From the cell containing the given text, extract its center point as [X, Y] coordinate. 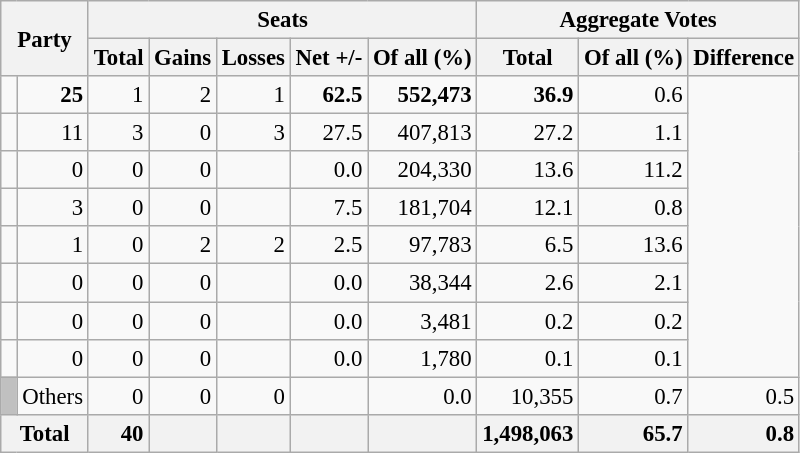
65.7 [634, 433]
27.5 [328, 133]
Others [52, 396]
38,344 [422, 283]
204,330 [422, 170]
62.5 [328, 95]
27.2 [528, 133]
11 [52, 133]
Net +/- [328, 58]
40 [118, 433]
Seats [282, 20]
Gains [183, 58]
Aggregate Votes [638, 20]
0.5 [744, 396]
0.7 [634, 396]
2.5 [328, 245]
3,481 [422, 321]
2.1 [634, 283]
Party [45, 38]
25 [52, 95]
552,473 [422, 95]
181,704 [422, 208]
1,780 [422, 358]
2.6 [528, 283]
1.1 [634, 133]
10,355 [528, 396]
1,498,063 [528, 433]
6.5 [528, 245]
7.5 [328, 208]
407,813 [422, 133]
12.1 [528, 208]
36.9 [528, 95]
97,783 [422, 245]
11.2 [634, 170]
Losses [253, 58]
0.6 [634, 95]
Difference [744, 58]
